Detect which cell encompasses the target text, then output its [x, y] center coordinate. 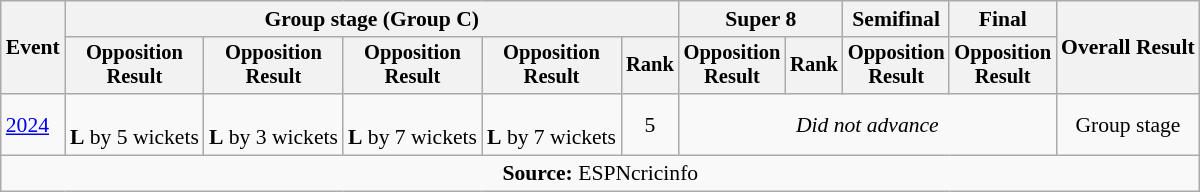
5 [650, 124]
Source: ESPNcricinfo [600, 174]
L by 5 wickets [134, 124]
Did not advance [868, 124]
Group stage (Group C) [372, 19]
Semifinal [896, 19]
Group stage [1128, 124]
2024 [33, 124]
Super 8 [761, 19]
Event [33, 48]
L by 3 wickets [274, 124]
Final [1002, 19]
Overall Result [1128, 48]
